Output the [x, y] coordinate of the center of the cell containing the given text.  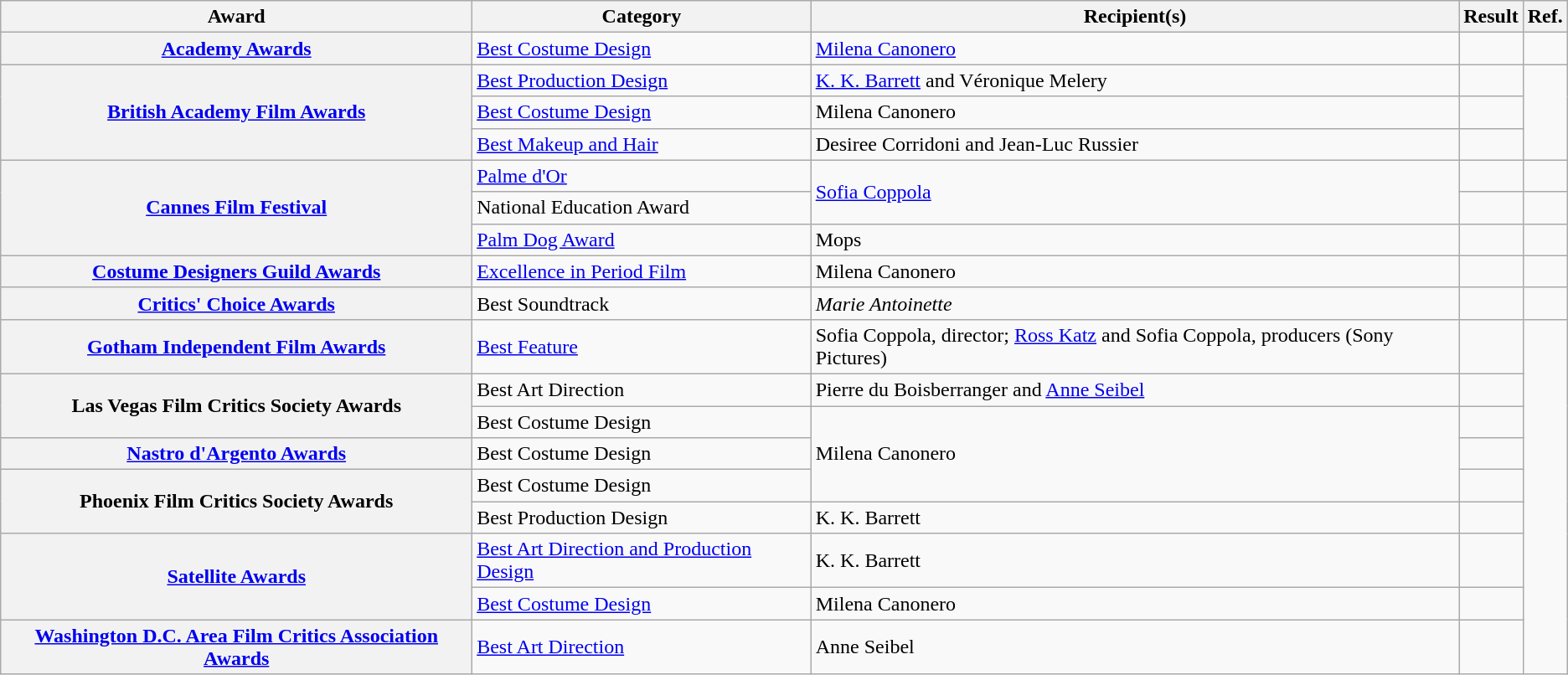
Best Makeup and Hair [642, 144]
National Education Award [642, 208]
Category [642, 17]
Mops [1135, 240]
Result [1491, 17]
Palme d'Or [642, 176]
Sofia Coppola [1135, 192]
K. K. Barrett and Véronique Melery [1135, 80]
Academy Awards [236, 49]
Ref. [1545, 17]
British Academy Film Awards [236, 112]
Sofia Coppola, director; Ross Katz and Sofia Coppola, producers (Sony Pictures) [1135, 347]
Satellite Awards [236, 576]
Excellence in Period Film [642, 271]
Costume Designers Guild Awards [236, 271]
Best Soundtrack [642, 303]
Best Art Direction and Production Design [642, 561]
Best Feature [642, 347]
Pierre du Boisberranger and Anne Seibel [1135, 389]
Desiree Corridoni and Jean-Luc Russier [1135, 144]
Washington D.C. Area Film Critics Association Awards [236, 647]
Nastro d'Argento Awards [236, 454]
Gotham Independent Film Awards [236, 347]
Award [236, 17]
Las Vegas Film Critics Society Awards [236, 405]
Recipient(s) [1135, 17]
Phoenix Film Critics Society Awards [236, 502]
Palm Dog Award [642, 240]
Marie Antoinette [1135, 303]
Critics' Choice Awards [236, 303]
Anne Seibel [1135, 647]
Cannes Film Festival [236, 208]
